For the text-containing cell, return its midpoint in (X, Y) coordinate format. 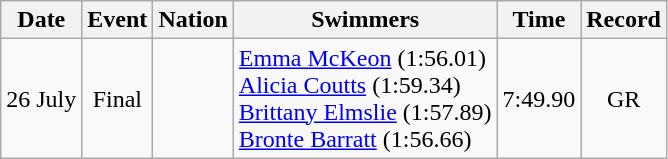
GR (624, 98)
Nation (193, 20)
Emma McKeon (1:56.01)Alicia Coutts (1:59.34)Brittany Elmslie (1:57.89)Bronte Barratt (1:56.66) (365, 98)
Final (118, 98)
7:49.90 (539, 98)
Record (624, 20)
Time (539, 20)
26 July (42, 98)
Date (42, 20)
Swimmers (365, 20)
Event (118, 20)
